Provide the (X, Y) coordinate of the cell's center where the given text is located.  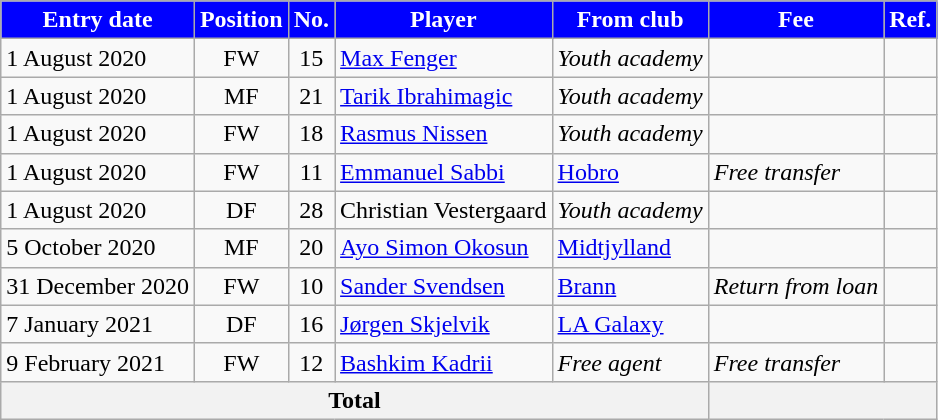
Free agent (630, 362)
Total (354, 400)
Fee (796, 20)
Tarik Ibrahimagic (444, 96)
Midtjylland (630, 248)
12 (311, 362)
LA Galaxy (630, 324)
Entry date (98, 20)
Ayo Simon Okosun (444, 248)
28 (311, 210)
18 (311, 134)
20 (311, 248)
Position (241, 20)
Jørgen Skjelvik (444, 324)
Player (444, 20)
Return from loan (796, 286)
Hobro (630, 172)
9 February 2021 (98, 362)
7 January 2021 (98, 324)
10 (311, 286)
Bashkim Kadrii (444, 362)
From club (630, 20)
11 (311, 172)
15 (311, 58)
Max Fenger (444, 58)
Christian Vestergaard (444, 210)
Emmanuel Sabbi (444, 172)
16 (311, 324)
31 December 2020 (98, 286)
Brann (630, 286)
5 October 2020 (98, 248)
Sander Svendsen (444, 286)
Rasmus Nissen (444, 134)
Ref. (910, 20)
No. (311, 20)
21 (311, 96)
